Output the [X, Y] coordinate of the center of the cell containing the given text.  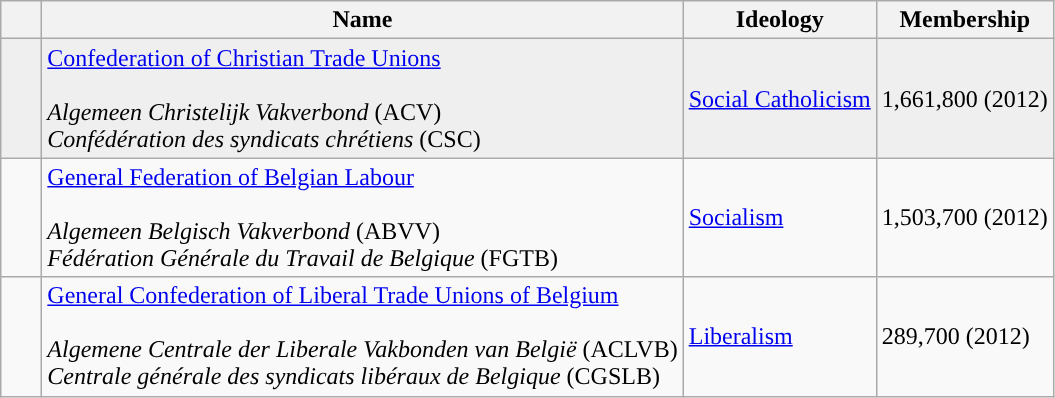
Membership [964, 20]
Liberalism [780, 336]
Ideology [780, 20]
289,700 (2012) [964, 336]
Confederation of Christian Trade UnionsAlgemeen Christelijk Vakverbond (ACV)Confédération des syndicats chrétiens (CSC) [362, 98]
1,661,800 (2012) [964, 98]
Social Catholicism [780, 98]
Socialism [780, 218]
Name [362, 20]
General Federation of Belgian LabourAlgemeen Belgisch Vakverbond (ABVV)Fédération Générale du Travail de Belgique (FGTB) [362, 218]
1,503,700 (2012) [964, 218]
